Identify which cell holds the provided text, then report its [x, y] central coordinate. 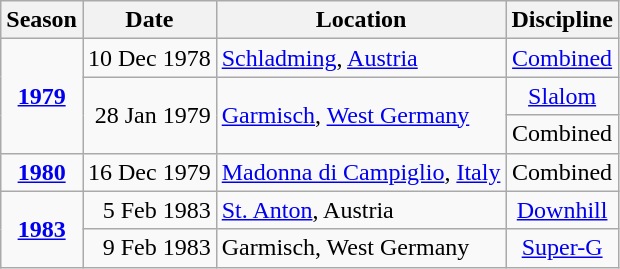
5 Feb 1983 [149, 210]
Madonna di Campiglio, Italy [361, 172]
10 Dec 1978 [149, 58]
St. Anton, Austria [361, 210]
Downhill [562, 210]
1983 [42, 229]
28 Jan 1979 [149, 115]
9 Feb 1983 [149, 248]
1980 [42, 172]
16 Dec 1979 [149, 172]
Slalom [562, 96]
Super-G [562, 248]
Discipline [562, 20]
Season [42, 20]
1979 [42, 96]
Location [361, 20]
Date [149, 20]
Schladming, Austria [361, 58]
